Output the [x, y] coordinate of the center of the cell containing the given text.  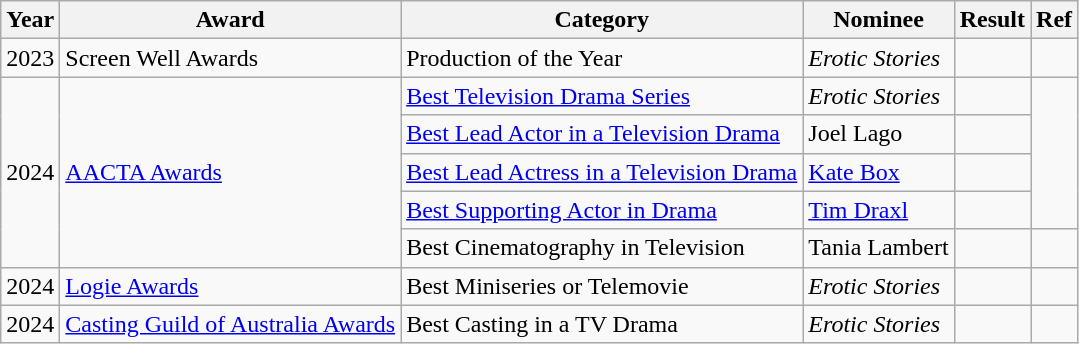
Best Lead Actor in a Television Drama [602, 134]
Kate Box [878, 172]
AACTA Awards [230, 172]
Best Miniseries or Telemovie [602, 286]
Tim Draxl [878, 210]
Production of the Year [602, 58]
Best Supporting Actor in Drama [602, 210]
Best Television Drama Series [602, 96]
Award [230, 20]
Best Casting in a TV Drama [602, 324]
Best Lead Actress in a Television Drama [602, 172]
Category [602, 20]
Screen Well Awards [230, 58]
Logie Awards [230, 286]
2023 [30, 58]
Year [30, 20]
Tania Lambert [878, 248]
Nominee [878, 20]
Casting Guild of Australia Awards [230, 324]
Ref [1054, 20]
Result [992, 20]
Joel Lago [878, 134]
Best Cinematography in Television [602, 248]
